Extract the [x, y] coordinate from the center of the cell holding the provided text.  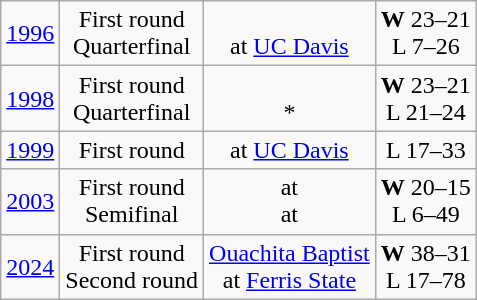
First roundSemifinal [132, 202]
2024 [30, 266]
* [290, 98]
Ouachita Baptist at Ferris State [290, 266]
at at [290, 202]
W 23–21L 7–26 [426, 34]
1998 [30, 98]
W 20–15L 6–49 [426, 202]
W 23–21L 21–24 [426, 98]
First round [132, 150]
1996 [30, 34]
L 17–33 [426, 150]
W 38–31 L 17–78 [426, 266]
First roundSecond round [132, 266]
1999 [30, 150]
2003 [30, 202]
